Detect which cell encompasses the target text, then output its [X, Y] center coordinate. 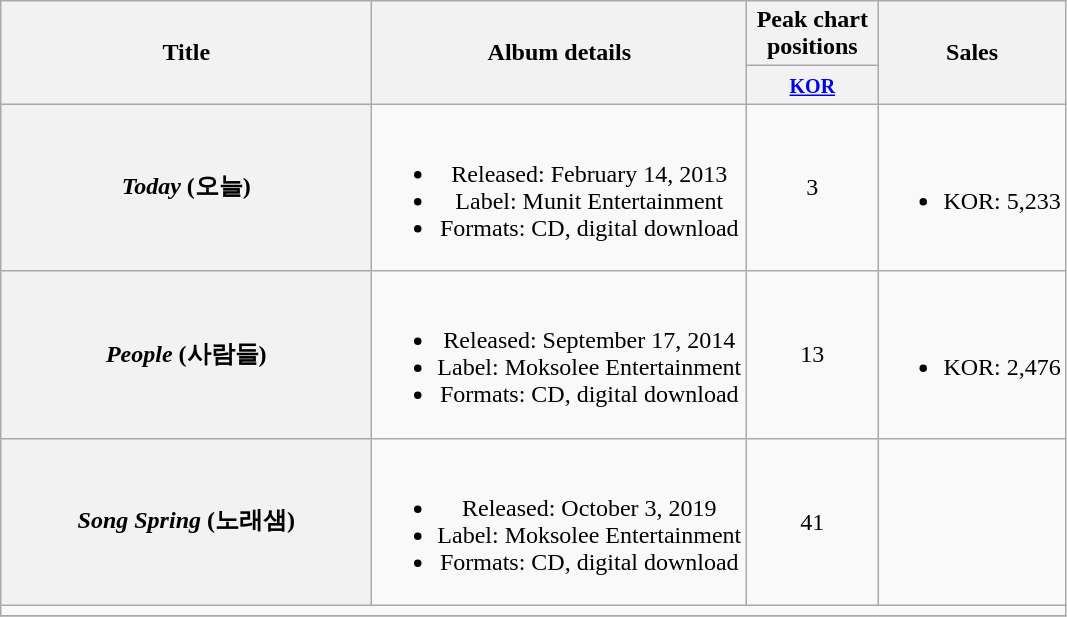
KOR: 2,476 [972, 354]
Released: February 14, 2013Label: Munit EntertainmentFormats: CD, digital download [560, 188]
Released: September 17, 2014Label: Moksolee EntertainmentFormats: CD, digital download [560, 354]
Sales [972, 52]
Song Spring (노래샘) [186, 522]
Title [186, 52]
People (사람들) [186, 354]
Today (오늘) [186, 188]
3 [812, 188]
13 [812, 354]
Album details [560, 52]
Peak chart positions [812, 34]
KOR: 5,233 [972, 188]
Released: October 3, 2019Label: Moksolee EntertainmentFormats: CD, digital download [560, 522]
KOR [812, 85]
41 [812, 522]
